Return the [x, y] coordinate for the center point of the cell that contains the specified text.  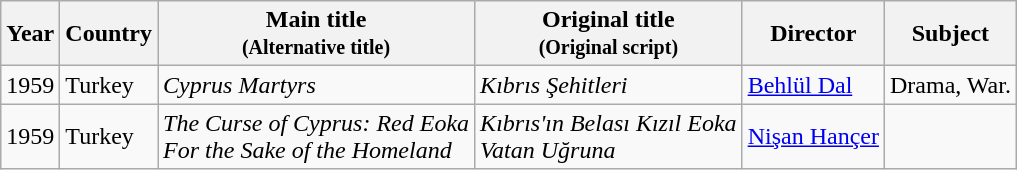
Kıbrıs Şehitleri [609, 85]
Kıbrıs'ın Belası Kızıl EokaVatan Uğruna [609, 136]
Original title(Original script) [609, 34]
Subject [950, 34]
Drama, War. [950, 85]
Behlül Dal [813, 85]
Nişan Hançer [813, 136]
Year [30, 34]
Cyprus Martyrs [316, 85]
Country [109, 34]
Main title(Alternative title) [316, 34]
Director [813, 34]
The Curse of Cyprus: Red EokaFor the Sake of the Homeland [316, 136]
